Output the [X, Y] coordinate of the center of the cell containing the given text.  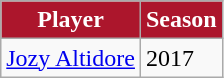
Jozy Altidore [71, 58]
Season [181, 20]
2017 [181, 58]
Player [71, 20]
